Find where the given text appears and provide that cell's center as [X, Y] coordinate. 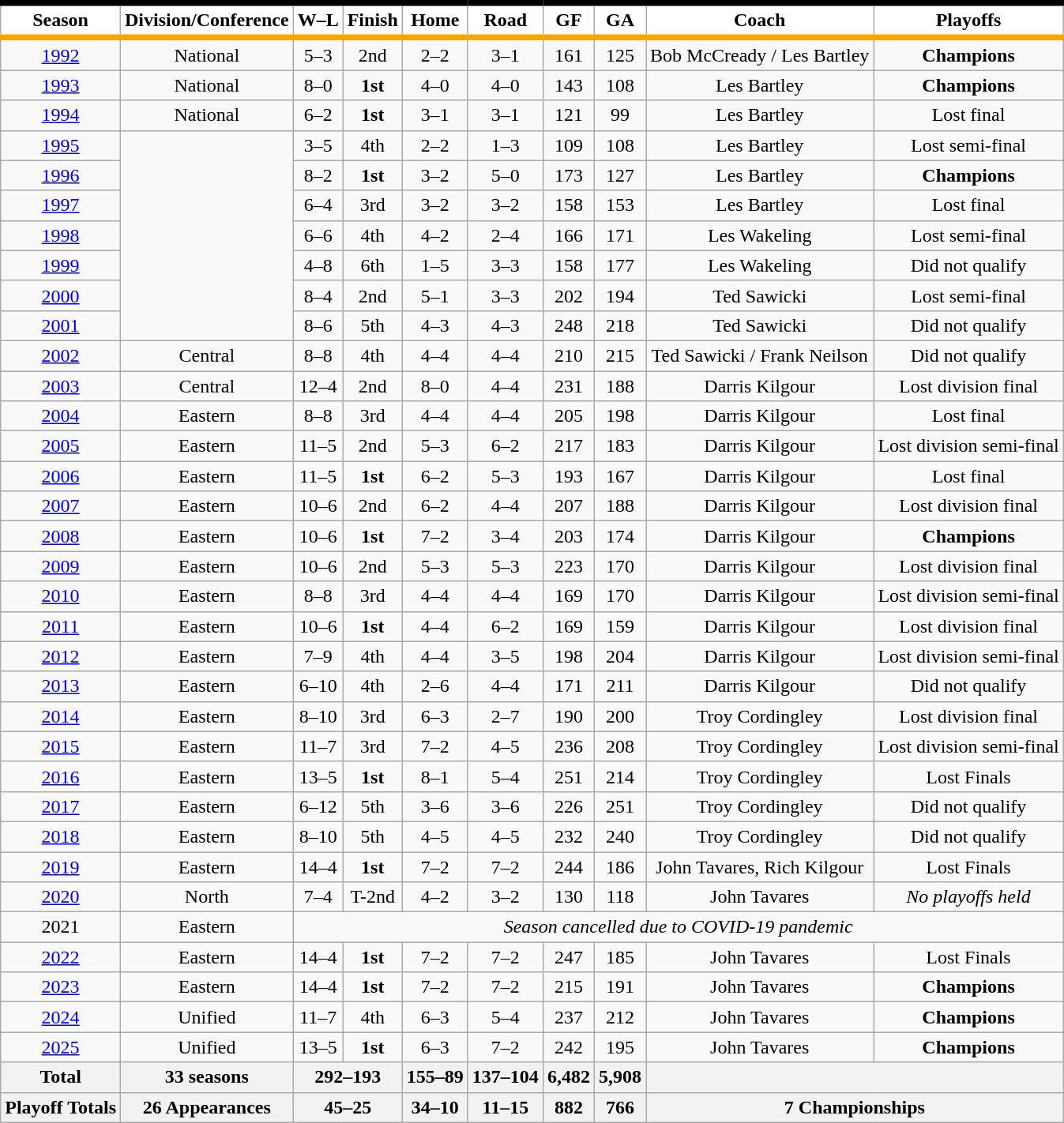
214 [619, 776]
173 [569, 175]
2010 [61, 596]
Season cancelled due to COVID-19 pandemic [678, 927]
2021 [61, 927]
2–7 [506, 716]
212 [619, 1017]
292–193 [348, 1077]
205 [569, 416]
191 [619, 987]
6–6 [318, 235]
143 [569, 85]
766 [619, 1107]
Season [61, 21]
195 [619, 1047]
34–10 [434, 1107]
1994 [61, 115]
183 [619, 446]
8–4 [318, 295]
2019 [61, 866]
193 [569, 476]
242 [569, 1047]
1–5 [434, 265]
T-2nd [373, 897]
1992 [61, 54]
GA [619, 21]
190 [569, 716]
153 [619, 205]
2001 [61, 325]
2004 [61, 416]
200 [619, 716]
12–4 [318, 386]
2009 [61, 566]
166 [569, 235]
2–6 [434, 686]
1996 [61, 175]
2003 [61, 386]
232 [569, 836]
159 [619, 626]
8–1 [434, 776]
5,908 [619, 1077]
223 [569, 566]
3–4 [506, 536]
2000 [61, 295]
208 [619, 746]
11–15 [506, 1107]
6–10 [318, 686]
218 [619, 325]
2015 [61, 746]
2018 [61, 836]
1999 [61, 265]
247 [569, 957]
5–0 [506, 175]
130 [569, 897]
6,482 [569, 1077]
2022 [61, 957]
2013 [61, 686]
Division/Conference [207, 21]
Finish [373, 21]
Playoff Totals [61, 1107]
6–4 [318, 205]
2012 [61, 656]
2016 [61, 776]
2008 [61, 536]
33 seasons [207, 1077]
8–6 [318, 325]
125 [619, 54]
2017 [61, 806]
240 [619, 836]
1993 [61, 85]
211 [619, 686]
2025 [61, 1047]
6–12 [318, 806]
248 [569, 325]
W–L [318, 21]
155–89 [434, 1077]
2002 [61, 355]
Playoffs [968, 21]
1995 [61, 145]
204 [619, 656]
1997 [61, 205]
John Tavares, Rich Kilgour [760, 866]
2011 [61, 626]
186 [619, 866]
161 [569, 54]
4–8 [318, 265]
1–3 [506, 145]
6th [373, 265]
226 [569, 806]
2023 [61, 987]
26 Appearances [207, 1107]
882 [569, 1107]
203 [569, 536]
2005 [61, 446]
217 [569, 446]
185 [619, 957]
Total [61, 1077]
Ted Sawicki / Frank Neilson [760, 355]
2006 [61, 476]
7 Championships [855, 1107]
231 [569, 386]
No playoffs held [968, 897]
210 [569, 355]
177 [619, 265]
Road [506, 21]
7–4 [318, 897]
99 [619, 115]
121 [569, 115]
207 [569, 506]
194 [619, 295]
237 [569, 1017]
5–1 [434, 295]
244 [569, 866]
174 [619, 536]
137–104 [506, 1077]
45–25 [348, 1107]
2014 [61, 716]
North [207, 897]
Coach [760, 21]
2020 [61, 897]
GF [569, 21]
2024 [61, 1017]
Home [434, 21]
Bob McCready / Les Bartley [760, 54]
2–4 [506, 235]
1998 [61, 235]
167 [619, 476]
202 [569, 295]
118 [619, 897]
2007 [61, 506]
236 [569, 746]
109 [569, 145]
127 [619, 175]
8–2 [318, 175]
7–9 [318, 656]
